Provide the (X, Y) coordinate of the cell's center where the given text is located.  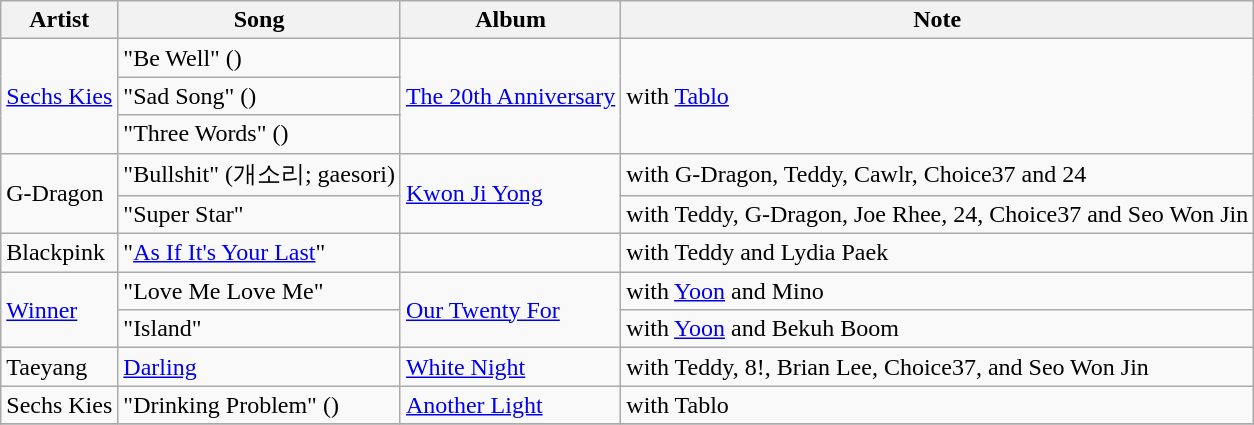
The 20th Anniversary (510, 96)
Our Twenty For (510, 310)
Song (260, 20)
with Yoon and Mino (938, 291)
"Three Words" () (260, 134)
"Sad Song" () (260, 96)
"Drinking Problem" () (260, 405)
G-Dragon (60, 194)
Darling (260, 367)
Album (510, 20)
"Be Well" () (260, 58)
Kwon Ji Yong (510, 194)
"As If It's Your Last" (260, 253)
with Yoon and Bekuh Boom (938, 329)
with Teddy and Lydia Paek (938, 253)
"Love Me Love Me" (260, 291)
"Island" (260, 329)
Another Light (510, 405)
Artist (60, 20)
White Night (510, 367)
Note (938, 20)
Winner (60, 310)
"Bullshit" (개소리; gaesori) (260, 174)
with Teddy, G-Dragon, Joe Rhee, 24, Choice37 and Seo Won Jin (938, 215)
with Teddy, 8!, Brian Lee, Choice37, and Seo Won Jin (938, 367)
Taeyang (60, 367)
with G-Dragon, Teddy, Cawlr, Choice37 and 24 (938, 174)
Blackpink (60, 253)
"Super Star" (260, 215)
